Find where the given text appears and provide that cell's center as (X, Y) coordinate. 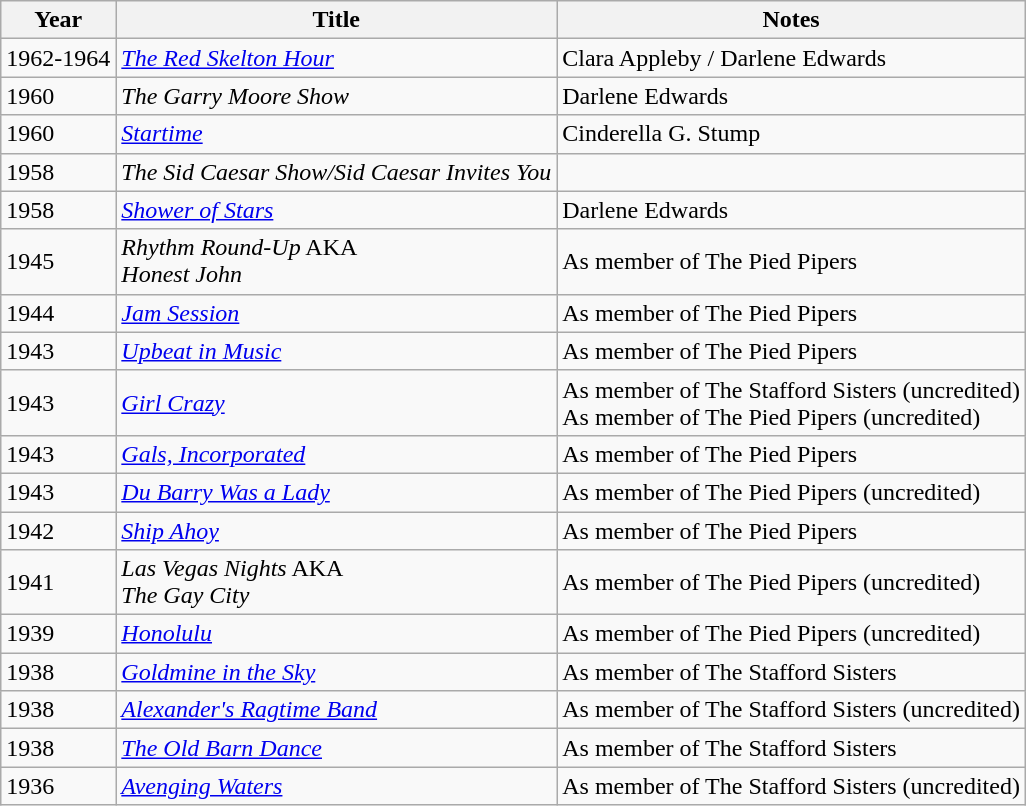
1962-1964 (58, 58)
The Sid Caesar Show/Sid Caesar Invites You (336, 172)
Las Vegas Nights AKAThe Gay City (336, 582)
The Garry Moore Show (336, 96)
Title (336, 20)
Jam Session (336, 313)
Notes (792, 20)
Avenging Waters (336, 786)
Girl Crazy (336, 402)
Gals, Incorporated (336, 454)
The Red Skelton Hour (336, 58)
Upbeat in Music (336, 351)
Alexander's Ragtime Band (336, 710)
Du Barry Was a Lady (336, 492)
1944 (58, 313)
Cinderella G. Stump (792, 134)
1942 (58, 531)
As member of The Stafford Sisters (uncredited)As member of The Pied Pipers (uncredited) (792, 402)
1939 (58, 634)
Honolulu (336, 634)
Rhythm Round-Up AKAHonest John (336, 262)
Goldmine in the Sky (336, 672)
Startime (336, 134)
Year (58, 20)
Clara Appleby / Darlene Edwards (792, 58)
1936 (58, 786)
1941 (58, 582)
Shower of Stars (336, 210)
The Old Barn Dance (336, 748)
Ship Ahoy (336, 531)
1945 (58, 262)
